From the cell containing the given text, extract its center point as (X, Y) coordinate. 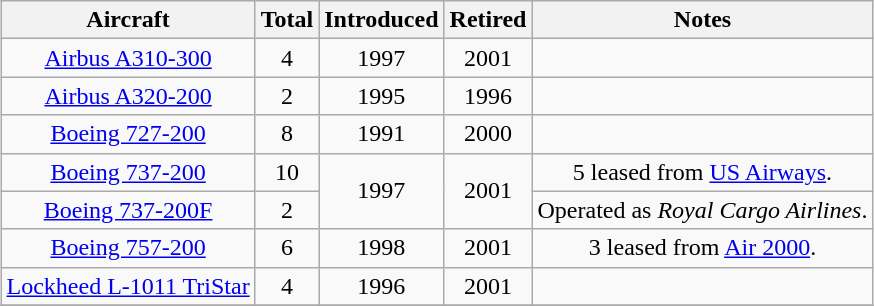
2000 (488, 134)
Introduced (382, 20)
Retired (488, 20)
Boeing 737-200 (128, 172)
3 leased from Air 2000. (702, 248)
8 (287, 134)
Boeing 737-200F (128, 210)
5 leased from US Airways. (702, 172)
Boeing 757-200 (128, 248)
Lockheed L-1011 TriStar (128, 286)
10 (287, 172)
1995 (382, 96)
Airbus A320-200 (128, 96)
Boeing 727-200 (128, 134)
Airbus A310-300 (128, 58)
Notes (702, 20)
1991 (382, 134)
6 (287, 248)
Aircraft (128, 20)
1998 (382, 248)
Total (287, 20)
Operated as Royal Cargo Airlines. (702, 210)
